Return the [x, y] coordinate for the center point of the cell that contains the specified text.  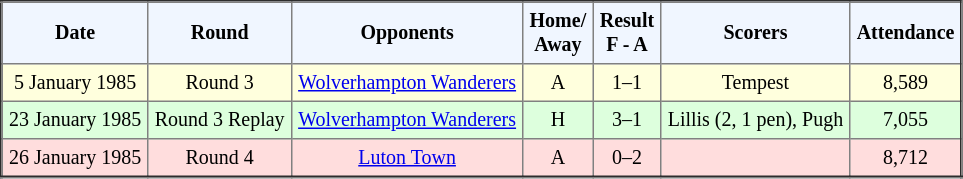
8,589 [906, 83]
Date [75, 33]
Round 3 Replay [220, 120]
Luton Town [406, 158]
Round [220, 33]
Home/Away [558, 33]
0–2 [627, 158]
ResultF - A [627, 33]
Round 3 [220, 83]
7,055 [906, 120]
5 January 1985 [75, 83]
H [558, 120]
Lillis (2, 1 pen), Pugh [756, 120]
1–1 [627, 83]
8,712 [906, 158]
Attendance [906, 33]
3–1 [627, 120]
Round 4 [220, 158]
Opponents [406, 33]
26 January 1985 [75, 158]
Tempest [756, 83]
Scorers [756, 33]
23 January 1985 [75, 120]
